From the cell containing the given text, extract its center point as [X, Y] coordinate. 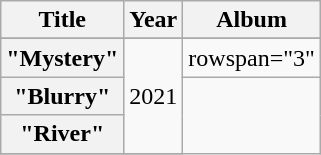
"Mystery" [62, 58]
"Blurry" [62, 96]
2021 [154, 96]
Title [62, 20]
Year [154, 20]
rowspan="3" [252, 58]
Album [252, 20]
"River" [62, 134]
